Provide the (x, y) coordinate of the cell's center where the given text is located.  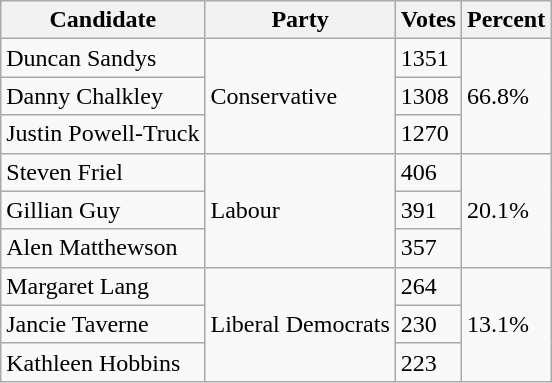
1351 (428, 58)
66.8% (506, 96)
1270 (428, 134)
Kathleen Hobbins (103, 362)
Labour (300, 210)
230 (428, 324)
Party (300, 20)
Conservative (300, 96)
Votes (428, 20)
1308 (428, 96)
20.1% (506, 210)
Steven Friel (103, 172)
Justin Powell-Truck (103, 134)
357 (428, 248)
Candidate (103, 20)
Jancie Taverne (103, 324)
Margaret Lang (103, 286)
391 (428, 210)
223 (428, 362)
264 (428, 286)
Alen Matthewson (103, 248)
Percent (506, 20)
406 (428, 172)
Gillian Guy (103, 210)
Danny Chalkley (103, 96)
Duncan Sandys (103, 58)
Liberal Democrats (300, 324)
13.1% (506, 324)
